Determine the [X, Y] coordinate at the center of the cell enclosing the given text.  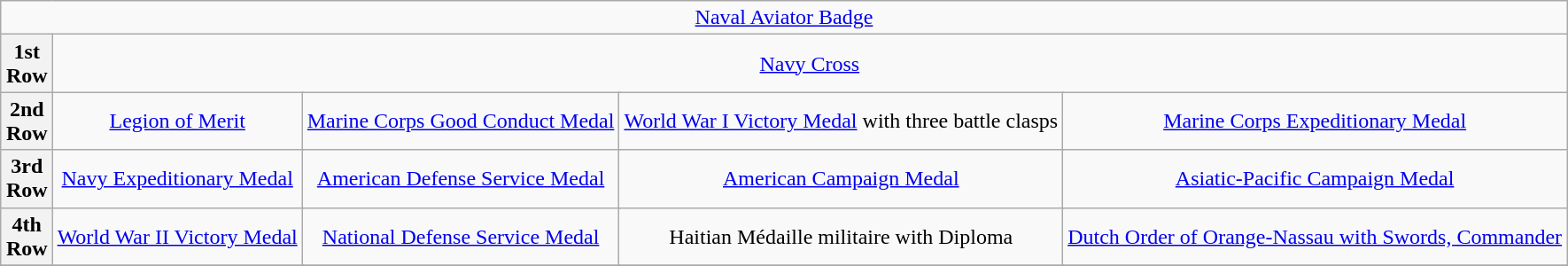
3rdRow [27, 179]
American Campaign Medal [842, 179]
4thRow [27, 236]
World War I Victory Medal with three battle clasps [842, 121]
2ndRow [27, 121]
Legion of Merit [177, 121]
Navy Cross [810, 64]
Dutch Order of Orange-Nassau with Swords, Commander [1315, 236]
Navy Expeditionary Medal [177, 179]
Haitian Médaille militaire with Diploma [842, 236]
American Defense Service Medal [461, 179]
Asiatic-Pacific Campaign Medal [1315, 179]
World War II Victory Medal [177, 236]
Marine Corps Expeditionary Medal [1315, 121]
National Defense Service Medal [461, 236]
Naval Aviator Badge [783, 18]
1stRow [27, 64]
Marine Corps Good Conduct Medal [461, 121]
